For the text-containing cell, return its midpoint in [x, y] coordinate format. 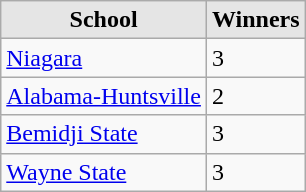
Alabama-Huntsville [104, 96]
Winners [256, 20]
School [104, 20]
Niagara [104, 58]
Bemidji State [104, 134]
2 [256, 96]
Wayne State [104, 172]
